Search for the cell housing the specified text and yield its [X, Y] center coordinate. 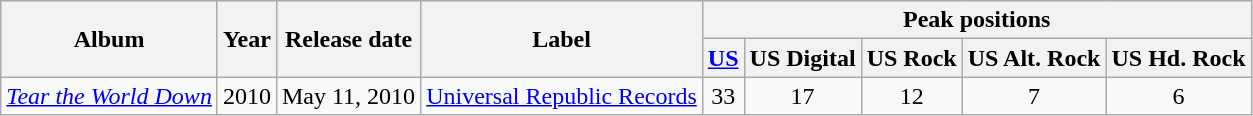
Label [562, 39]
6 [1178, 96]
33 [723, 96]
US Alt. Rock [1034, 58]
US [723, 58]
US Rock [912, 58]
Album [110, 39]
Year [246, 39]
Peak positions [976, 20]
17 [802, 96]
Release date [348, 39]
Tear the World Down [110, 96]
May 11, 2010 [348, 96]
12 [912, 96]
US Hd. Rock [1178, 58]
US Digital [802, 58]
2010 [246, 96]
Universal Republic Records [562, 96]
7 [1034, 96]
